Output the (x, y) coordinate of the center of the cell containing the given text.  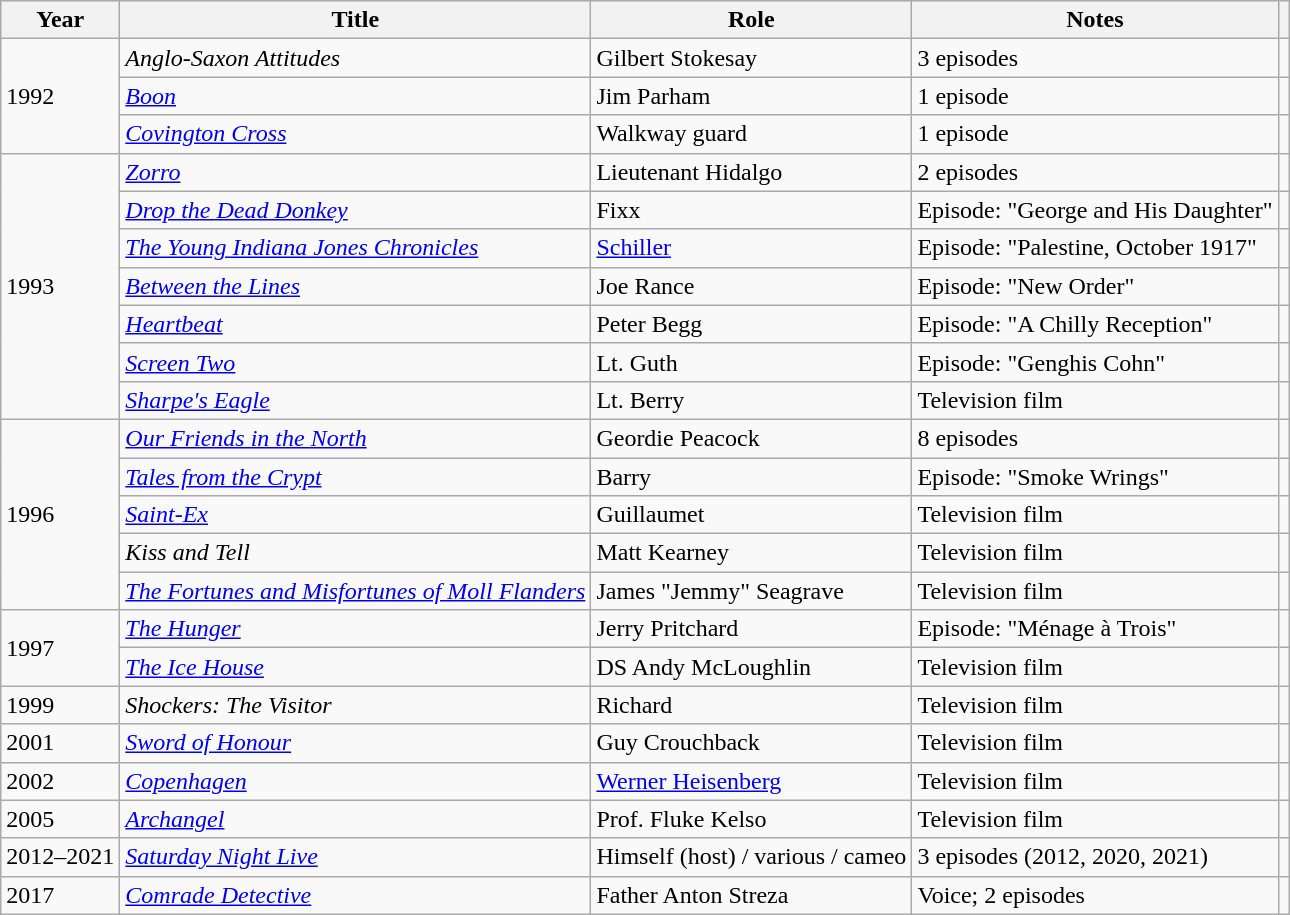
Our Friends in the North (356, 438)
Saint-Ex (356, 515)
Sword of Honour (356, 743)
Jim Parham (752, 96)
DS Andy McLoughlin (752, 667)
The Hunger (356, 629)
Werner Heisenberg (752, 781)
Barry (752, 477)
Jerry Pritchard (752, 629)
2001 (60, 743)
Sharpe's Eagle (356, 400)
3 episodes (1095, 58)
Boon (356, 96)
Drop the Dead Donkey (356, 210)
2002 (60, 781)
2017 (60, 895)
1997 (60, 648)
Episode: "Smoke Wrings" (1095, 477)
Shockers: The Visitor (356, 705)
Anglo-Saxon Attitudes (356, 58)
Year (60, 20)
Episode: "Palestine, October 1917" (1095, 248)
Joe Rance (752, 286)
Notes (1095, 20)
Prof. Fluke Kelso (752, 819)
3 episodes (2012, 2020, 2021) (1095, 857)
Lt. Guth (752, 362)
Geordie Peacock (752, 438)
Tales from the Crypt (356, 477)
The Young Indiana Jones Chronicles (356, 248)
Copenhagen (356, 781)
Schiller (752, 248)
Kiss and Tell (356, 553)
The Ice House (356, 667)
1999 (60, 705)
2005 (60, 819)
Peter Begg (752, 324)
1993 (60, 286)
Heartbeat (356, 324)
Father Anton Streza (752, 895)
Episode: "New Order" (1095, 286)
Episode: "George and His Daughter" (1095, 210)
Voice; 2 episodes (1095, 895)
Guy Crouchback (752, 743)
James "Jemmy" Seagrave (752, 591)
2 episodes (1095, 172)
Guillaumet (752, 515)
Episode: "Ménage à Trois" (1095, 629)
Title (356, 20)
Lt. Berry (752, 400)
Lieutenant Hidalgo (752, 172)
Walkway guard (752, 134)
Richard (752, 705)
Episode: "Genghis Cohn" (1095, 362)
Screen Two (356, 362)
8 episodes (1095, 438)
Himself (host) / various / cameo (752, 857)
Gilbert Stokesay (752, 58)
1996 (60, 514)
2012–2021 (60, 857)
Saturday Night Live (356, 857)
Covington Cross (356, 134)
Role (752, 20)
The Fortunes and Misfortunes of Moll Flanders (356, 591)
Zorro (356, 172)
Matt Kearney (752, 553)
1992 (60, 96)
Episode: "A Chilly Reception" (1095, 324)
Between the Lines (356, 286)
Archangel (356, 819)
Comrade Detective (356, 895)
Fixx (752, 210)
